For the text-containing cell, return its midpoint in (x, y) coordinate format. 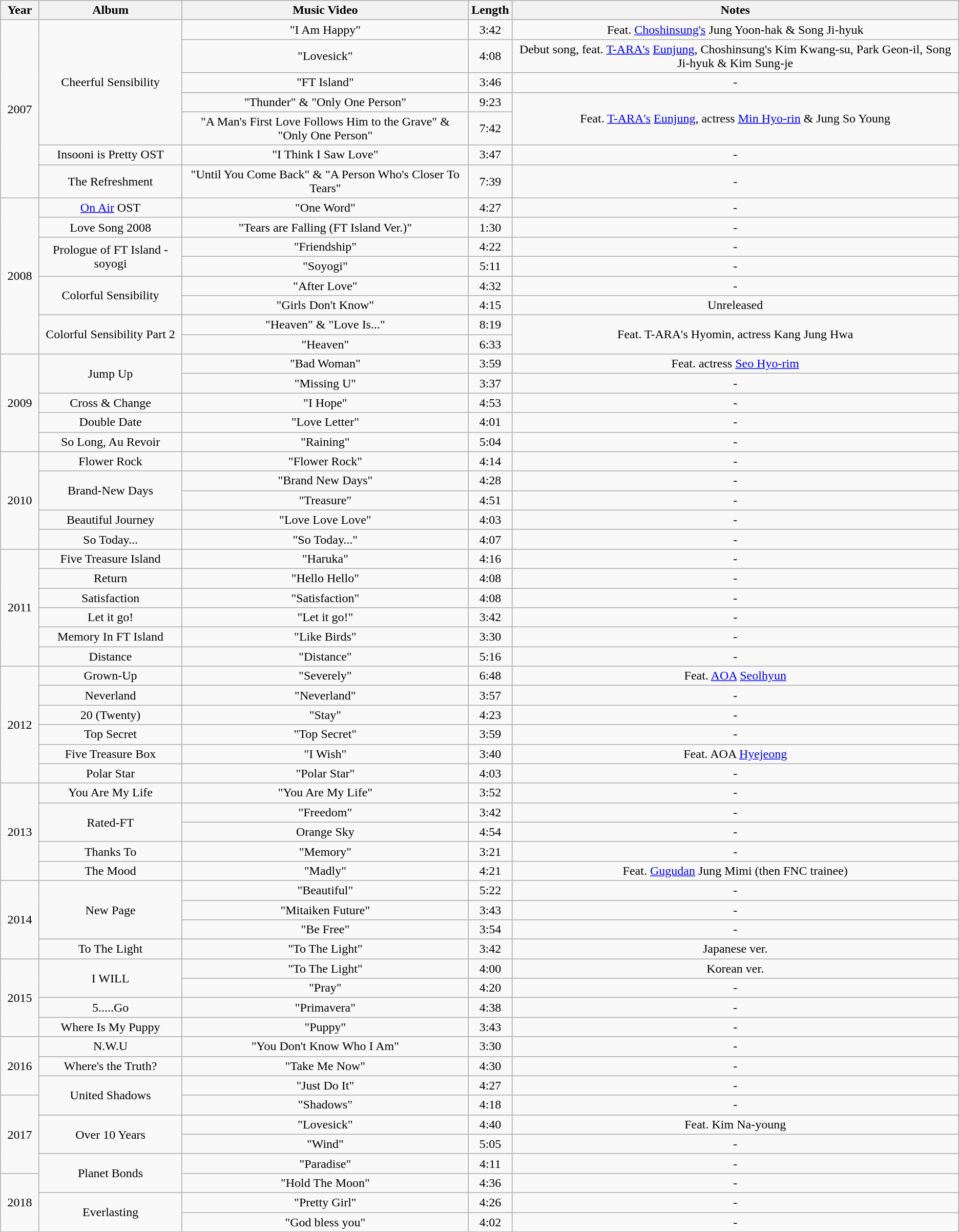
4:22 (490, 247)
"Thunder" & "Only One Person" (325, 102)
1:30 (490, 227)
"FT Island" (325, 83)
"You Are My Life" (325, 793)
Flower Rock (111, 461)
Feat. Gugudan Jung Mimi (then FNC trainee) (735, 871)
"Brand New Days" (325, 481)
5:04 (490, 442)
4:28 (490, 481)
3:47 (490, 155)
Feat. Kim Na-young (735, 1124)
4:53 (490, 403)
4:14 (490, 461)
3:46 (490, 83)
Unreleased (735, 305)
2017 (19, 1134)
Top Secret (111, 734)
Feat. Choshinsung's Jung Yoon-hak & Song Ji-hyuk (735, 30)
"Tears are Falling (FT Island Ver.)" (325, 227)
Jump Up (111, 374)
4:54 (490, 832)
"Friendship" (325, 247)
"Raining" (325, 442)
Cheerful Sensibility (111, 83)
Neverland (111, 695)
"Take Me Now" (325, 1066)
5.....Go (111, 1008)
"Heaven" (325, 344)
I WILL (111, 978)
4:01 (490, 422)
3:37 (490, 383)
Return (111, 578)
Notes (735, 10)
So Today... (111, 539)
"Soyogi" (325, 266)
Over 10 Years (111, 1134)
Feat. AOA Seolhyun (735, 676)
"Neverland" (325, 695)
2014 (19, 919)
"Paradise" (325, 1163)
"Memory" (325, 851)
4:51 (490, 500)
"Hello Hello" (325, 578)
"Distance" (325, 656)
"Be Free" (325, 930)
N.W.U (111, 1046)
Brand-New Days (111, 490)
Cross & Change (111, 403)
Album (111, 10)
2007 (19, 109)
"Until You Come Back" & "A Person Who's Closer To Tears" (325, 181)
Japanese ver. (735, 949)
Year (19, 10)
2015 (19, 998)
6:33 (490, 344)
Feat. T-ARA's Hyomin, actress Kang Jung Hwa (735, 335)
5:16 (490, 656)
4:11 (490, 1163)
4:36 (490, 1183)
4:20 (490, 988)
"Haruka" (325, 559)
Five Treasure Island (111, 559)
2018 (19, 1202)
3:54 (490, 930)
"Let it go!" (325, 618)
4:23 (490, 715)
Colorful Sensibility Part 2 (111, 335)
2016 (19, 1066)
Memory In FT Island (111, 637)
So Long, Au Revoir (111, 442)
Length (490, 10)
"I Am Happy" (325, 30)
Polar Star (111, 773)
"Polar Star" (325, 773)
Debut song, feat. T-ARA's Eunjung, Choshinsung's Kim Kwang-su, Park Geon-il, Song Ji-hyuk & Kim Sung-je (735, 56)
Grown-Up (111, 676)
6:48 (490, 676)
4:21 (490, 871)
2009 (19, 403)
3:40 (490, 754)
"Puppy" (325, 1027)
Planet Bonds (111, 1173)
5:05 (490, 1144)
"God bless you" (325, 1222)
Let it go! (111, 618)
"Severely" (325, 676)
8:19 (490, 325)
United Shadows (111, 1095)
On Air OST (111, 208)
Love Song 2008 (111, 227)
Korean ver. (735, 969)
You Are My Life (111, 793)
2013 (19, 832)
"Missing U" (325, 383)
2011 (19, 607)
Rated-FT (111, 822)
"Just Do It" (325, 1085)
"Treasure" (325, 500)
New Page (111, 910)
"After Love" (325, 285)
2008 (19, 276)
The Mood (111, 871)
3:57 (490, 695)
"Stay" (325, 715)
4:18 (490, 1105)
"Love Love Love" (325, 520)
3:52 (490, 793)
Thanks To (111, 851)
"I Hope" (325, 403)
"Primavera" (325, 1008)
Prologue of FT Island - soyogi (111, 256)
9:23 (490, 102)
Insooni is Pretty OST (111, 155)
Music Video (325, 10)
"One Word" (325, 208)
"Pray" (325, 988)
Feat. T-ARA's Eunjung, actress Min Hyo-rin & Jung So Young (735, 119)
20 (Twenty) (111, 715)
4:40 (490, 1124)
Five Treasure Box (111, 754)
4:38 (490, 1008)
"Pretty Girl" (325, 1202)
Distance (111, 656)
Beautiful Journey (111, 520)
Feat. actress Seo Hyo-rim (735, 364)
"I Think I Saw Love" (325, 155)
4:30 (490, 1066)
Orange Sky (325, 832)
2010 (19, 500)
"Like Birds" (325, 637)
"Love Letter" (325, 422)
"Hold The Moon" (325, 1183)
5:11 (490, 266)
"A Man's First Love Follows Him to the Grave" & "Only One Person" (325, 128)
"Flower Rock" (325, 461)
"Heaven" & "Love Is..." (325, 325)
Satisfaction (111, 598)
To The Light (111, 949)
"Madly" (325, 871)
"Top Secret" (325, 734)
5:22 (490, 890)
4:32 (490, 285)
7:39 (490, 181)
4:15 (490, 305)
Colorful Sensibility (111, 295)
"Shadows" (325, 1105)
"Freedom" (325, 812)
"Beautiful" (325, 890)
The Refreshment (111, 181)
2012 (19, 725)
"Satisfaction" (325, 598)
"Bad Woman" (325, 364)
3:21 (490, 851)
Double Date (111, 422)
Where's the Truth? (111, 1066)
"You Don't Know Who I Am" (325, 1046)
"Wind" (325, 1144)
4:00 (490, 969)
4:02 (490, 1222)
"So Today..." (325, 539)
"Girls Don't Know" (325, 305)
4:07 (490, 539)
"I Wish" (325, 754)
4:26 (490, 1202)
Feat. AOA Hyejeong (735, 754)
Everlasting (111, 1212)
Where Is My Puppy (111, 1027)
"Mitaiken Future" (325, 910)
4:16 (490, 559)
7:42 (490, 128)
